Return the [X, Y] coordinate for the center point of the cell that contains the specified text.  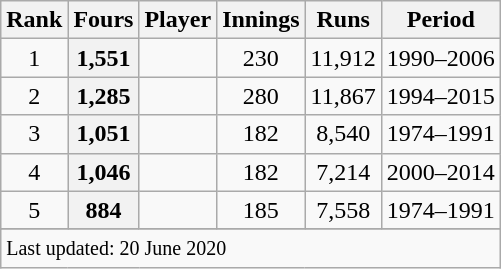
280 [261, 96]
Player [178, 20]
1990–2006 [440, 58]
884 [104, 210]
Runs [343, 20]
1,046 [104, 172]
Rank [34, 20]
8,540 [343, 134]
11,867 [343, 96]
1994–2015 [440, 96]
Innings [261, 20]
Period [440, 20]
230 [261, 58]
185 [261, 210]
1,551 [104, 58]
Last updated: 20 June 2020 [251, 248]
4 [34, 172]
7,558 [343, 210]
5 [34, 210]
1,285 [104, 96]
1,051 [104, 134]
7,214 [343, 172]
2 [34, 96]
Fours [104, 20]
2000–2014 [440, 172]
11,912 [343, 58]
1 [34, 58]
3 [34, 134]
